Search for the cell housing the specified text and yield its [X, Y] center coordinate. 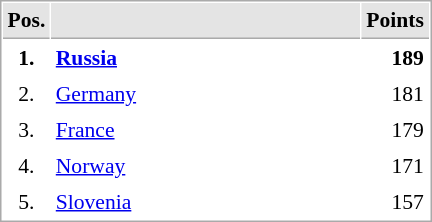
157 [396, 201]
Norway [206, 165]
Slovenia [206, 201]
179 [396, 129]
2. [26, 93]
5. [26, 201]
Russia [206, 57]
Pos. [26, 21]
Germany [206, 93]
France [206, 129]
171 [396, 165]
3. [26, 129]
1. [26, 57]
4. [26, 165]
Points [396, 21]
181 [396, 93]
189 [396, 57]
